Capture the cell that displays the provided text and extract its [x, y] central coordinate. 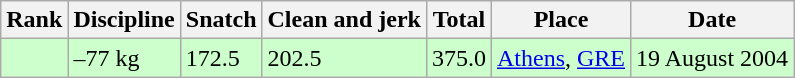
202.5 [344, 58]
19 August 2004 [712, 58]
Discipline [124, 20]
Clean and jerk [344, 20]
Athens, GRE [560, 58]
172.5 [221, 58]
375.0 [458, 58]
Date [712, 20]
–77 kg [124, 58]
Place [560, 20]
Snatch [221, 20]
Rank [34, 20]
Total [458, 20]
